Determine the (x, y) coordinate at the center of the cell enclosing the given text.  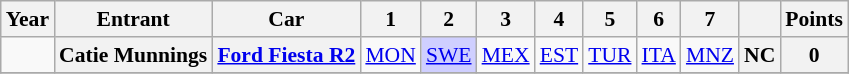
5 (610, 19)
3 (506, 19)
MNZ (710, 55)
TUR (610, 55)
Catie Munnings (133, 55)
1 (390, 19)
2 (449, 19)
Ford Fiesta R2 (286, 55)
EST (560, 55)
NC (760, 55)
0 (814, 55)
Entrant (133, 19)
Car (286, 19)
SWE (449, 55)
6 (659, 19)
ITA (659, 55)
MON (390, 55)
Year (28, 19)
MEX (506, 55)
7 (710, 19)
4 (560, 19)
Points (814, 19)
